Return (x, y) of the center of cell containing provided text 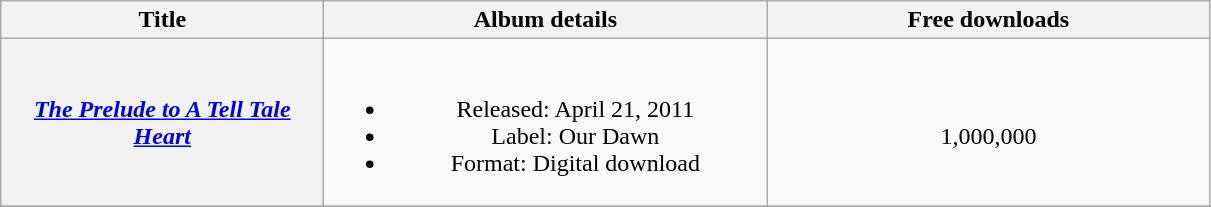
Free downloads (988, 20)
Title (162, 20)
1,000,000 (988, 122)
Album details (546, 20)
Released: April 21, 2011Label: Our DawnFormat: Digital download (546, 122)
The Prelude to A Tell Tale Heart (162, 122)
